Identify which cell holds the provided text, then report its (x, y) central coordinate. 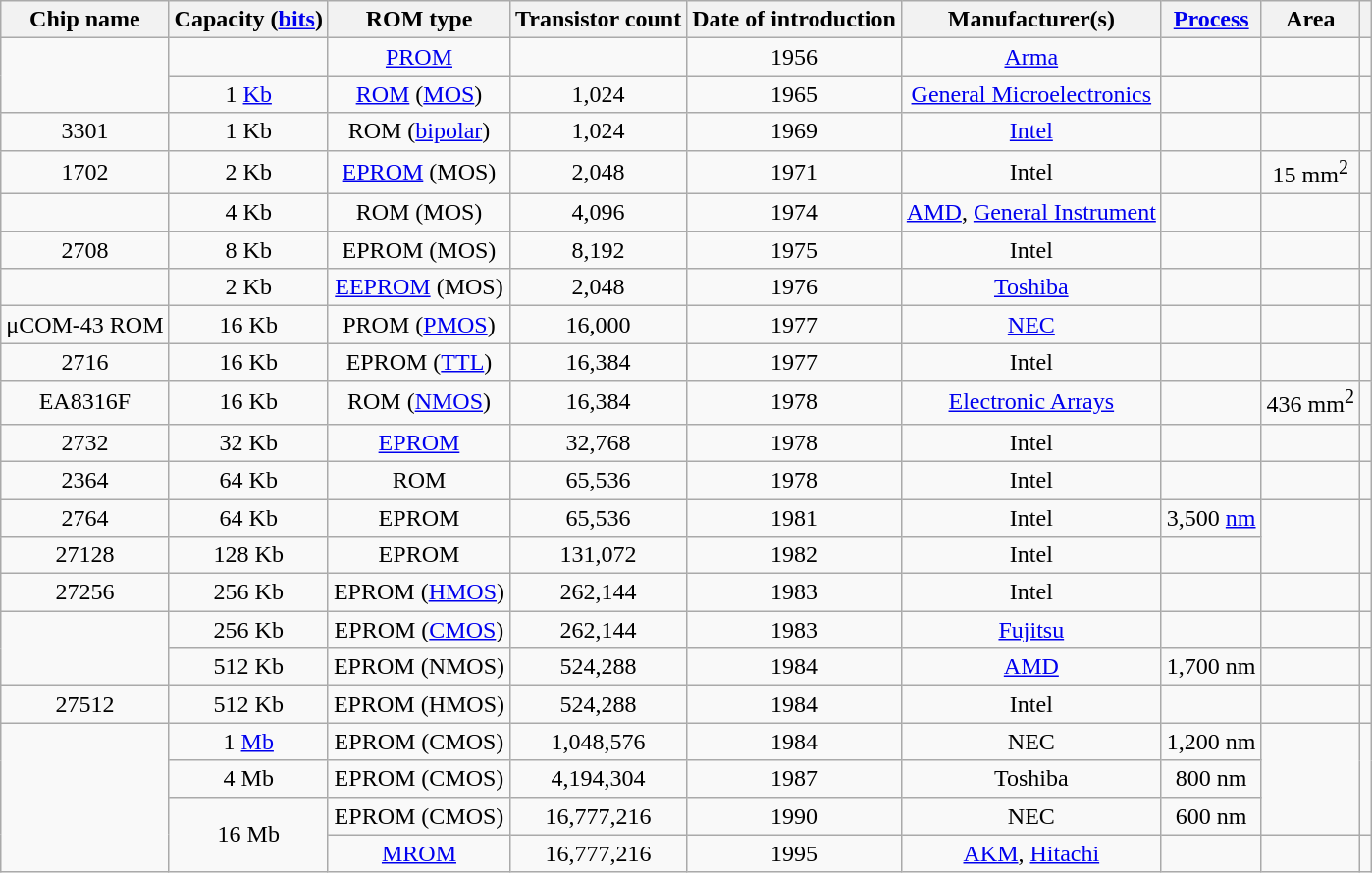
8 Kb (248, 250)
Arma (1030, 57)
1987 (795, 779)
32 Kb (248, 442)
27256 (84, 592)
2732 (84, 442)
4,096 (599, 213)
1975 (795, 250)
AMD, General Instrument (1030, 213)
128 Kb (248, 555)
600 nm (1211, 816)
1995 (795, 853)
1971 (795, 173)
1,048,576 (599, 742)
16,000 (599, 325)
1990 (795, 816)
ROM (NMOS) (418, 402)
27128 (84, 555)
1956 (795, 57)
1965 (795, 94)
AKM, Hitachi (1030, 853)
1969 (795, 131)
2764 (84, 518)
8,192 (599, 250)
ROM (bipolar) (418, 131)
1702 (84, 173)
Chip name (84, 20)
2364 (84, 480)
EPROM (TTL) (418, 362)
Process (1211, 20)
ROM type (418, 20)
15 mm2 (1310, 173)
27512 (84, 704)
1,700 nm (1211, 667)
Transistor count (599, 20)
MROM (418, 853)
μCOM-43 ROM (84, 325)
32,768 (599, 442)
Area (1310, 20)
2716 (84, 362)
3301 (84, 131)
Capacity (bits) (248, 20)
AMD (1030, 667)
Fujitsu (1030, 630)
1974 (795, 213)
16 Mb (248, 835)
EPROM (NMOS) (418, 667)
EEPROM (MOS) (418, 287)
PROM (418, 57)
ROM (418, 480)
1982 (795, 555)
EA8316F (84, 402)
3,500 nm (1211, 518)
2708 (84, 250)
Manufacturer(s) (1030, 20)
PROM (PMOS) (418, 325)
1981 (795, 518)
131,072 (599, 555)
436 mm2 (1310, 402)
1976 (795, 287)
Date of introduction (795, 20)
1 Mb (248, 742)
4 Mb (248, 779)
General Microelectronics (1030, 94)
800 nm (1211, 779)
4,194,304 (599, 779)
1,200 nm (1211, 742)
4 Kb (248, 213)
Electronic Arrays (1030, 402)
